Capture the cell that displays the provided text and extract its [X, Y] central coordinate. 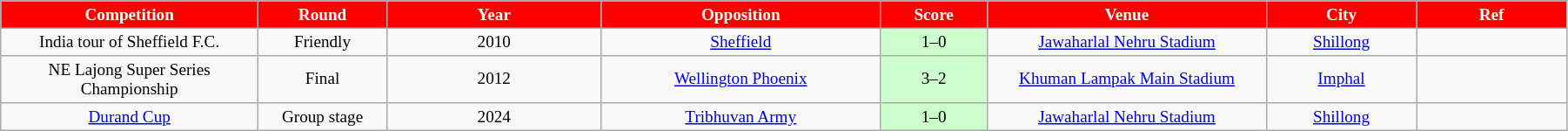
Durand Cup [130, 117]
Tribhuvan Army [740, 117]
Group stage [323, 117]
3–2 [933, 79]
Ref [1491, 15]
Venue [1127, 15]
India tour of Sheffield F.C. [130, 42]
Friendly [323, 42]
Sheffield [740, 42]
2024 [494, 117]
Opposition [740, 15]
Year [494, 15]
Final [323, 79]
Score [933, 15]
City [1342, 15]
Competition [130, 15]
Wellington Phoenix [740, 79]
2012 [494, 79]
Imphal [1342, 79]
Round [323, 15]
Khuman Lampak Main Stadium [1127, 79]
2010 [494, 42]
NE Lajong Super Series Championship [130, 79]
